Detect which cell encompasses the target text, then output its (X, Y) center coordinate. 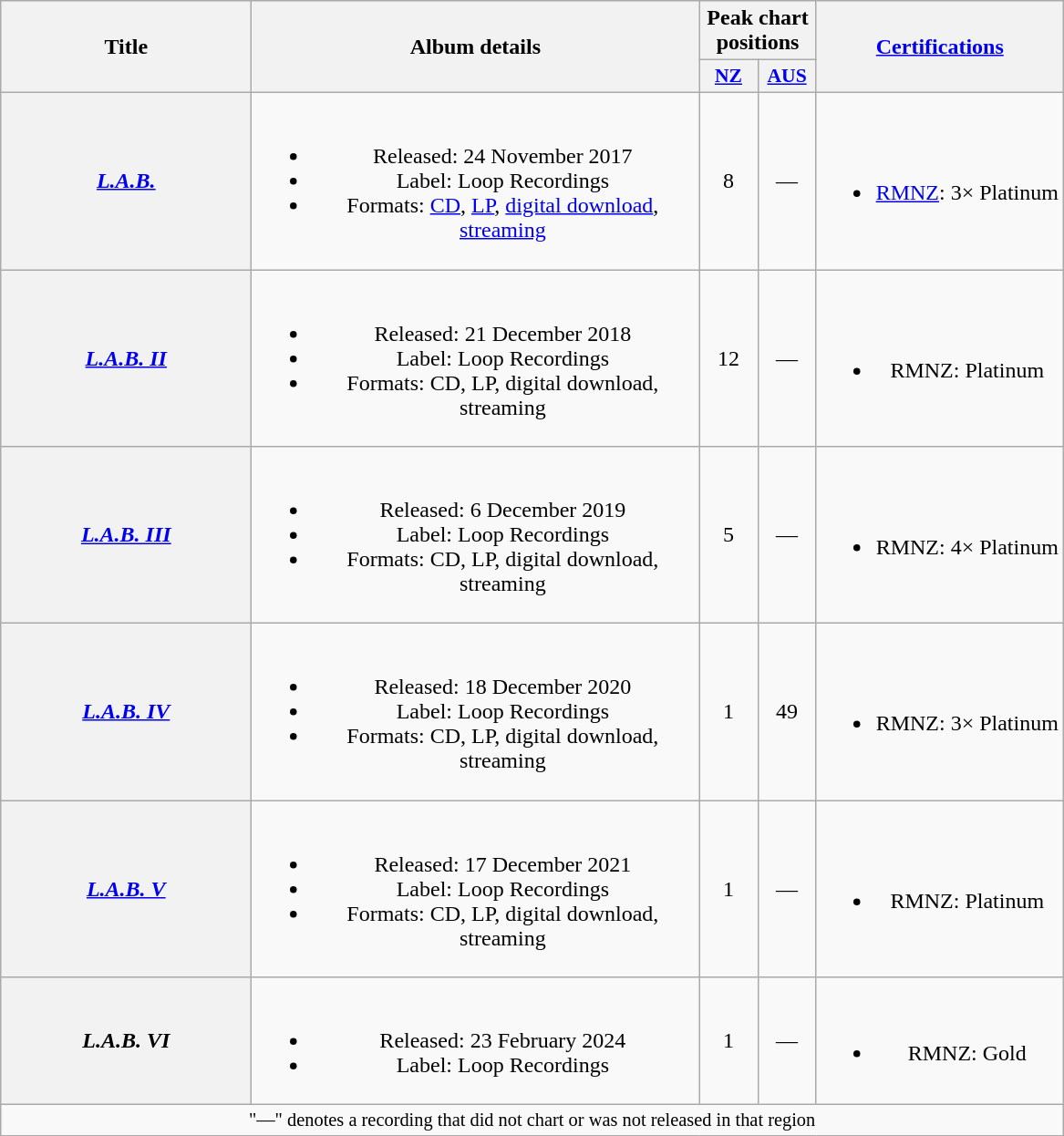
Peak chart positions (758, 31)
Certifications (939, 47)
L.A.B. III (126, 535)
L.A.B. IV (126, 712)
5 (728, 535)
NZ (728, 77)
Album details (476, 47)
12 (728, 358)
Released: 6 December 2019Label: Loop RecordingsFormats: CD, LP, digital download, streaming (476, 535)
Title (126, 47)
RMNZ: Gold (939, 1041)
Released: 18 December 2020Label: Loop RecordingsFormats: CD, LP, digital download, streaming (476, 712)
Released: 21 December 2018Label: Loop RecordingsFormats: CD, LP, digital download, streaming (476, 358)
L.A.B. (126, 181)
L.A.B. II (126, 358)
L.A.B. VI (126, 1041)
AUS (787, 77)
"—" denotes a recording that did not chart or was not released in that region (532, 1121)
8 (728, 181)
Released: 23 February 2024Label: Loop Recordings (476, 1041)
RMNZ: 4× Platinum (939, 535)
49 (787, 712)
L.A.B. V (126, 889)
Released: 17 December 2021Label: Loop RecordingsFormats: CD, LP, digital download, streaming (476, 889)
Released: 24 November 2017Label: Loop RecordingsFormats: CD, LP, digital download, streaming (476, 181)
